Locate the cell with the specified text and output its [X, Y] center coordinate. 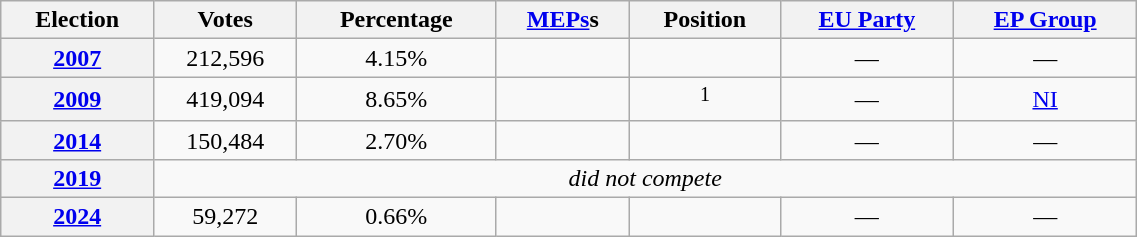
EU Party [866, 20]
did not compete [646, 178]
419,094 [226, 100]
2014 [78, 140]
2024 [78, 217]
2.70% [396, 140]
1 [706, 100]
MEPss [563, 20]
NI [1044, 100]
Election [78, 20]
2019 [78, 178]
EP Group [1044, 20]
59,272 [226, 217]
Position [706, 20]
212,596 [226, 58]
0.66% [396, 217]
150,484 [226, 140]
Votes [226, 20]
4.15% [396, 58]
2007 [78, 58]
2009 [78, 100]
Percentage [396, 20]
8.65% [396, 100]
